Return [X, Y] of the center of cell containing provided text 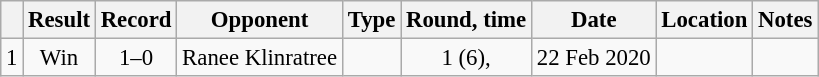
Result [60, 20]
Opponent [260, 20]
Ranee Klinratree [260, 58]
1 (6), [466, 58]
Win [60, 58]
1–0 [136, 58]
Round, time [466, 20]
Location [704, 20]
22 Feb 2020 [593, 58]
Date [593, 20]
Type [371, 20]
Record [136, 20]
Notes [786, 20]
1 [12, 58]
